Detect which cell encompasses the target text, then output its (X, Y) center coordinate. 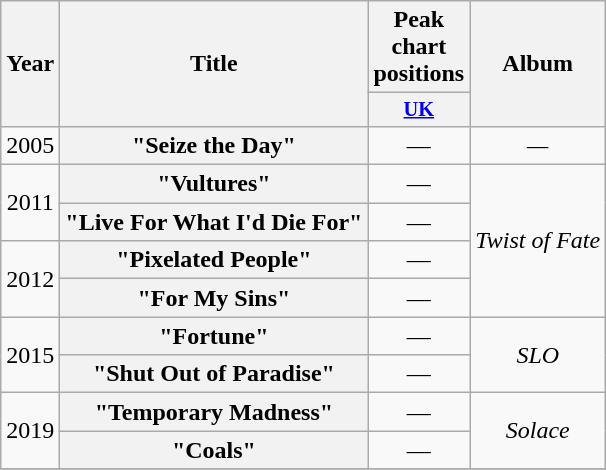
Album (538, 64)
Solace (538, 431)
Year (30, 64)
Twist of Fate (538, 241)
2019 (30, 431)
"Live For What I'd Die For" (214, 222)
"Seize the Day" (214, 145)
"Coals" (214, 450)
SLO (538, 355)
UK (419, 110)
"For My Sins" (214, 298)
"Pixelated People" (214, 260)
Title (214, 64)
2011 (30, 203)
"Temporary Madness" (214, 412)
"Fortune" (214, 336)
2012 (30, 279)
"Shut Out of Paradise" (214, 374)
2015 (30, 355)
Peak chart positions (419, 47)
2005 (30, 145)
"Vultures" (214, 184)
